Locate the cell with the specified text and output its [x, y] center coordinate. 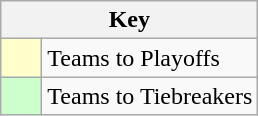
Teams to Tiebreakers [150, 96]
Teams to Playoffs [150, 58]
Key [130, 20]
